From the cell containing the given text, extract its center point as [x, y] coordinate. 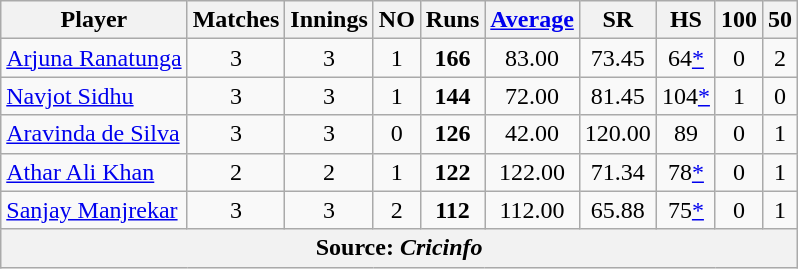
SR [618, 20]
NO [396, 20]
73.45 [618, 58]
42.00 [532, 134]
Arjuna Ranatunga [94, 58]
120.00 [618, 134]
Runs [452, 20]
Navjot Sidhu [94, 96]
83.00 [532, 58]
112 [452, 210]
HS [686, 20]
Average [532, 20]
75* [686, 210]
78* [686, 172]
71.34 [618, 172]
81.45 [618, 96]
64* [686, 58]
Innings [329, 20]
144 [452, 96]
100 [738, 20]
166 [452, 58]
Player [94, 20]
65.88 [618, 210]
Sanjay Manjrekar [94, 210]
89 [686, 134]
122.00 [532, 172]
72.00 [532, 96]
104* [686, 96]
126 [452, 134]
122 [452, 172]
Aravinda de Silva [94, 134]
Source: Cricinfo [400, 248]
112.00 [532, 210]
Athar Ali Khan [94, 172]
Matches [236, 20]
50 [780, 20]
